Find where the given text appears and provide that cell's center as (X, Y) coordinate. 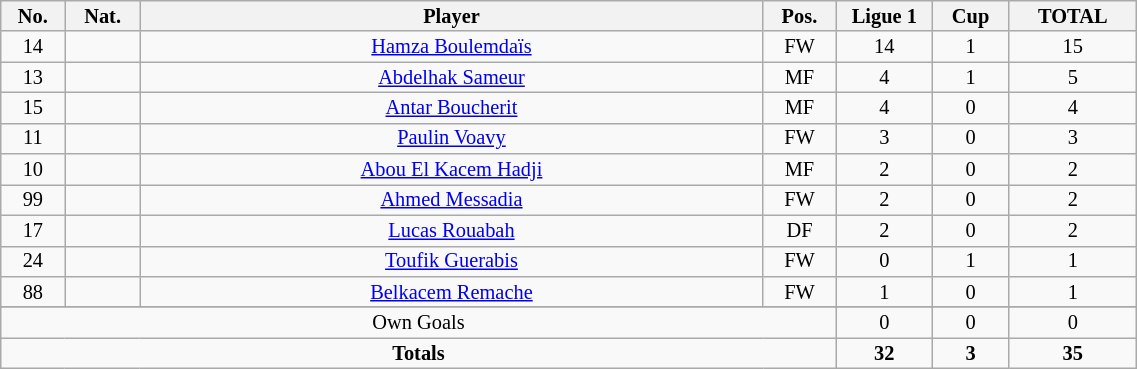
Lucas Rouabah (452, 230)
Paulin Voavy (452, 138)
Cup (970, 16)
13 (33, 78)
Belkacem Remache (452, 292)
Nat. (102, 16)
Pos. (800, 16)
Ligue 1 (884, 16)
No. (33, 16)
5 (1073, 78)
TOTAL (1073, 16)
Totals (418, 354)
Toufik Guerabis (452, 262)
99 (33, 200)
17 (33, 230)
88 (33, 292)
35 (1073, 354)
Abdelhak Sameur (452, 78)
Own Goals (418, 322)
Antar Boucherit (452, 108)
DF (800, 230)
Abou El Kacem Hadji (452, 170)
24 (33, 262)
Player (452, 16)
10 (33, 170)
Ahmed Messadia (452, 200)
11 (33, 138)
32 (884, 354)
Hamza Boulemdaïs (452, 46)
